Identify which cell holds the provided text, then report its [x, y] central coordinate. 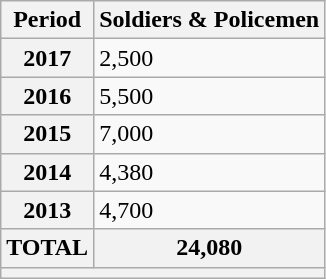
Period [48, 20]
4,380 [210, 172]
4,700 [210, 210]
2,500 [210, 58]
24,080 [210, 248]
5,500 [210, 96]
2017 [48, 58]
TOTAL [48, 248]
2016 [48, 96]
Soldiers & Policemen [210, 20]
2013 [48, 210]
2015 [48, 134]
7,000 [210, 134]
2014 [48, 172]
